Identify which cell holds the provided text, then report its (X, Y) central coordinate. 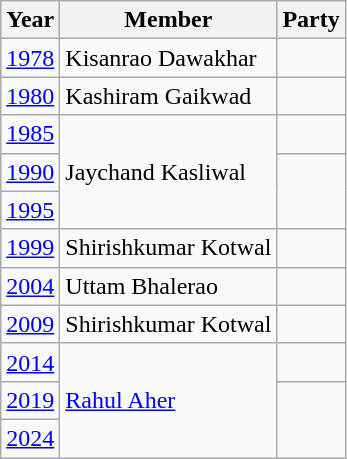
1980 (30, 96)
Uttam Bhalerao (168, 286)
Kisanrao Dawakhar (168, 58)
Party (311, 20)
1999 (30, 248)
Rahul Aher (168, 400)
2004 (30, 286)
1985 (30, 134)
2009 (30, 324)
1978 (30, 58)
1995 (30, 210)
2024 (30, 438)
1990 (30, 172)
Year (30, 20)
2014 (30, 362)
Member (168, 20)
Jaychand Kasliwal (168, 172)
Kashiram Gaikwad (168, 96)
2019 (30, 400)
